Determine the (X, Y) coordinate at the center of the cell enclosing the given text.  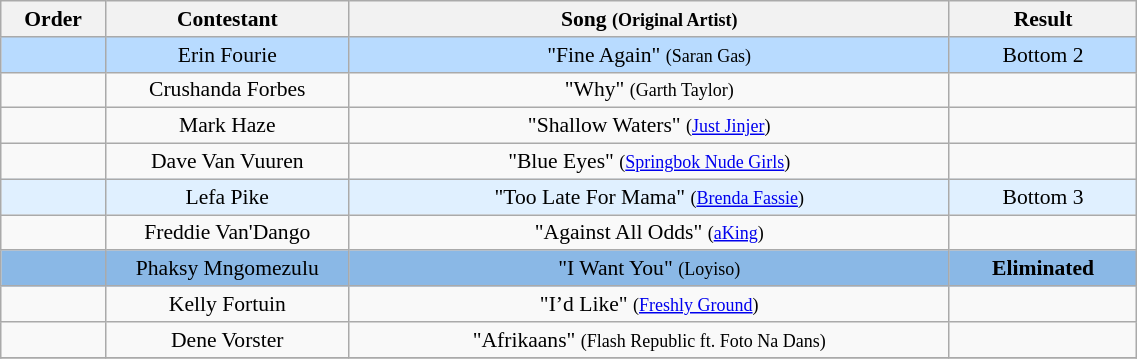
Order (54, 19)
Contestant (227, 19)
"Blue Eyes" (Springbok Nude Girls) (649, 162)
"Why" (Garth Taylor) (649, 90)
Erin Fourie (227, 55)
Song (Original Artist) (649, 19)
"Fine Again" (Saran Gas) (649, 55)
"I’d Like" (Freshly Ground) (649, 304)
"Against All Odds" (aKing) (649, 233)
Crushanda Forbes (227, 90)
Bottom 3 (1043, 197)
Freddie Van'Dango (227, 233)
Mark Haze (227, 126)
"Too Late For Mama" (Brenda Fassie) (649, 197)
Phaksy Mngomezulu (227, 269)
"Shallow Waters" (Just Jinjer) (649, 126)
Lefa Pike (227, 197)
Dave Van Vuuren (227, 162)
"I Want You" (Loyiso) (649, 269)
Eliminated (1043, 269)
Dene Vorster (227, 340)
Kelly Fortuin (227, 304)
Bottom 2 (1043, 55)
"Afrikaans" (Flash Republic ft. Foto Na Dans) (649, 340)
Result (1043, 19)
